Locate the cell with the specified text and output its (X, Y) center coordinate. 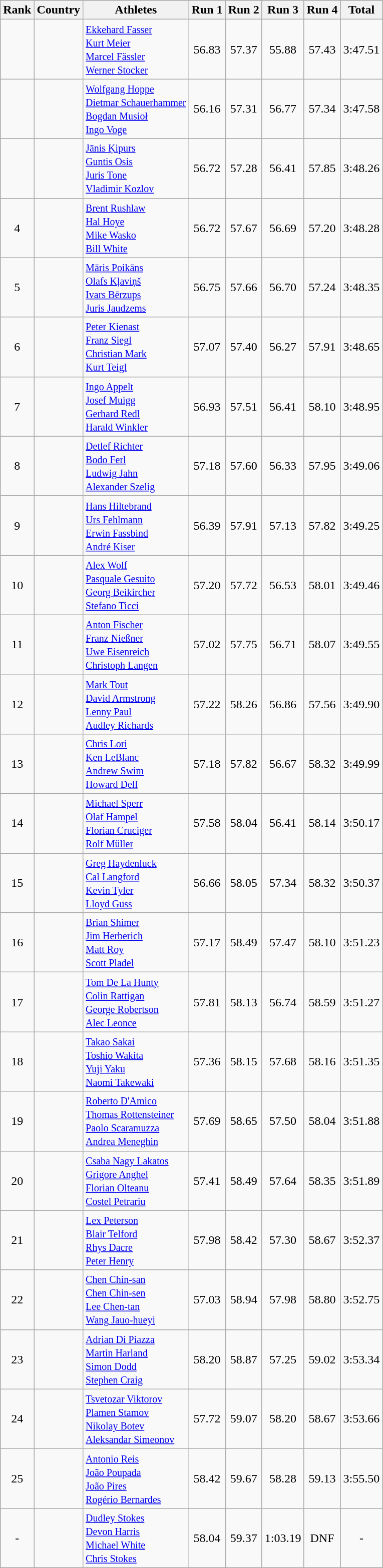
3:52.37 (361, 1240)
57.17 (207, 942)
10 (17, 585)
57.67 (243, 228)
58.07 (322, 644)
Takao Sakai Toshio Wakita Yuji Yaku Naomi Takewaki (136, 1061)
3:49.46 (361, 585)
58.87 (243, 1359)
59.02 (322, 1359)
57.02 (207, 644)
56.53 (283, 585)
57.13 (283, 525)
3:53.34 (361, 1359)
Lex Peterson Blair Telford Rhys Dacre Peter Henry (136, 1240)
57.81 (207, 1002)
Michael Sperr Olaf Hampel Florian Cruciger Rolf Müller (136, 823)
Tsvetozar Viktorov Plamen Stamov Nikolay Botev Aleksandar Simeonov (136, 1418)
Chris Lori Ken LeBlanc Andrew Swim Howard Dell (136, 764)
56.70 (283, 287)
7 (17, 406)
57.68 (283, 1061)
Run 1 (207, 10)
56.27 (283, 347)
57.22 (207, 704)
3:50.37 (361, 883)
17 (17, 1002)
3:52.75 (361, 1299)
9 (17, 525)
Chen Chin-san Chen Chin-sen Lee Chen-tan Wang Jauo-hueyi (136, 1299)
59.13 (322, 1478)
55.88 (283, 49)
58.59 (322, 1002)
22 (17, 1299)
59.37 (243, 1537)
58.94 (243, 1299)
Country (59, 10)
57.58 (207, 823)
24 (17, 1418)
3:51.88 (361, 1121)
3:49.25 (361, 525)
56.67 (283, 764)
4 (17, 228)
57.95 (322, 466)
3:48.95 (361, 406)
3:48.26 (361, 168)
57.30 (283, 1240)
Ingo Appelt Josef Muigg Gerhard Redl Harald Winkler (136, 406)
Detlef Richter Bodo Ferl Ludwig Jahn Alexander Szelig (136, 466)
57.64 (283, 1180)
56.93 (207, 406)
3:49.06 (361, 466)
57.37 (243, 49)
Tom De La Hunty Colin Rattigan George Robertson Alec Leonce (136, 1002)
57.75 (243, 644)
58.05 (243, 883)
11 (17, 644)
23 (17, 1359)
57.07 (207, 347)
Total (361, 10)
3:48.65 (361, 347)
56.39 (207, 525)
3:49.90 (361, 704)
58.16 (322, 1061)
57.24 (322, 287)
Brent Rushlaw Hal Hoye Mike Wasko Bill White (136, 228)
57.51 (243, 406)
3:49.99 (361, 764)
3:51.89 (361, 1180)
57.36 (207, 1061)
3:50.17 (361, 823)
8 (17, 466)
56.71 (283, 644)
Run 3 (283, 10)
Ekkehard Fasser Kurt Meier Marcel Fässler Werner Stocker (136, 49)
58.65 (243, 1121)
57.85 (322, 168)
3:47.51 (361, 49)
Hans Hiltebrand Urs Fehlmann Erwin Fassbind André Kiser (136, 525)
56.75 (207, 287)
13 (17, 764)
57.56 (322, 704)
5 (17, 287)
3:49.55 (361, 644)
3:51.23 (361, 942)
57.50 (283, 1121)
Alex Wolf Pasquale Gesuito Georg Beikircher Stefano Ticci (136, 585)
Adrian Di Piazza Martin Harland Simon Dodd Stephen Craig (136, 1359)
57.66 (243, 287)
Roberto D'Amico Thomas Rottensteiner Paolo Scaramuzza Andrea Meneghin (136, 1121)
56.66 (207, 883)
56.77 (283, 109)
56.33 (283, 466)
Mark Tout David Armstrong Lenny Paul Audley Richards (136, 704)
3:53.66 (361, 1418)
Run 4 (322, 10)
Greg Haydenluck Cal Langford Kevin Tyler Lloyd Guss (136, 883)
3:51.35 (361, 1061)
16 (17, 942)
57.43 (322, 49)
59.67 (243, 1478)
56.16 (207, 109)
Peter Kienast Franz Siegl Christian Mark Kurt Teigl (136, 347)
58.14 (322, 823)
Csaba Nagy Lakatos Grigore Anghel Florian Olteanu Costel Petrariu (136, 1180)
57.03 (207, 1299)
56.83 (207, 49)
3:48.35 (361, 287)
58.01 (322, 585)
58.28 (283, 1478)
3:55.50 (361, 1478)
3:51.27 (361, 1002)
58.35 (322, 1180)
59.07 (243, 1418)
Antonio Reis João Poupada João Pires Rogério Bernardes (136, 1478)
57.40 (243, 347)
Anton Fischer Franz Nießner Uwe Eisenreich Christoph Langen (136, 644)
Athletes (136, 10)
56.69 (283, 228)
18 (17, 1061)
57.47 (283, 942)
58.15 (243, 1061)
58.13 (243, 1002)
57.28 (243, 168)
25 (17, 1478)
57.41 (207, 1180)
Wolfgang Hoppe Dietmar Schauerhammer Bogdan Musioł Ingo Voge (136, 109)
Brian Shimer Jim Herberich Matt Roy Scott Pladel (136, 942)
3:48.28 (361, 228)
56.86 (283, 704)
57.31 (243, 109)
20 (17, 1180)
58.26 (243, 704)
Dudley Stokes Devon Harris Michael White Chris Stokes (136, 1537)
12 (17, 704)
57.69 (207, 1121)
57.25 (283, 1359)
56.74 (283, 1002)
6 (17, 347)
15 (17, 883)
21 (17, 1240)
57.60 (243, 466)
Jānis Ķipurs Guntis Osis Juris Tone Vladimir Kozlov (136, 168)
14 (17, 823)
3:47.58 (361, 109)
1:03.19 (283, 1537)
19 (17, 1121)
Māris Poikāns Olafs Kļaviņš Ivars Bērzups Juris Jaudzems (136, 287)
Run 2 (243, 10)
Rank (17, 10)
58.80 (322, 1299)
DNF (322, 1537)
